Capture the cell that displays the provided text and extract its [x, y] central coordinate. 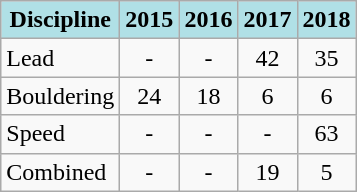
63 [326, 134]
5 [326, 172]
2017 [268, 20]
Combined [60, 172]
Bouldering [60, 96]
Speed [60, 134]
19 [268, 172]
42 [268, 58]
2018 [326, 20]
Lead [60, 58]
35 [326, 58]
Discipline [60, 20]
24 [150, 96]
2016 [208, 20]
2015 [150, 20]
18 [208, 96]
